Pinpoint the cell where the given text exists, returning its (X, Y) midpoint coordinate. 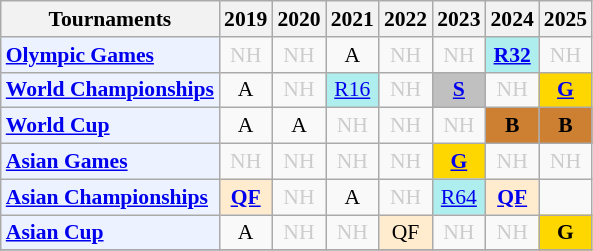
2020 (298, 19)
R32 (512, 55)
2024 (512, 19)
2019 (246, 19)
World Cup (110, 126)
Asian Cup (110, 233)
Olympic Games (110, 55)
2025 (566, 19)
S (458, 90)
2022 (406, 19)
Tournaments (110, 19)
R64 (458, 197)
2021 (352, 19)
Asian Championships (110, 197)
2023 (458, 19)
R16 (352, 90)
World Championships (110, 90)
Asian Games (110, 162)
